Return the (x, y) coordinate for the center point of the cell that contains the specified text.  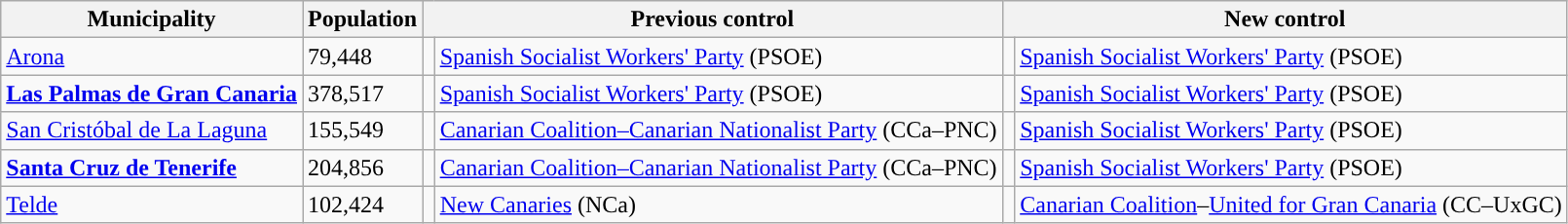
Santa Cruz de Tenerife (152, 168)
Las Palmas de Gran Canaria (152, 93)
102,424 (362, 205)
Municipality (152, 19)
155,549 (362, 131)
204,856 (362, 168)
Telde (152, 205)
79,448 (362, 56)
Arona (152, 56)
Population (362, 19)
New Canaries (NCa) (719, 205)
378,517 (362, 93)
New control (1285, 19)
Previous control (713, 19)
San Cristóbal de La Laguna (152, 131)
Canarian Coalition–United for Gran Canaria (CC–UxGC) (1291, 205)
